Search for the cell housing the specified text and yield its (x, y) center coordinate. 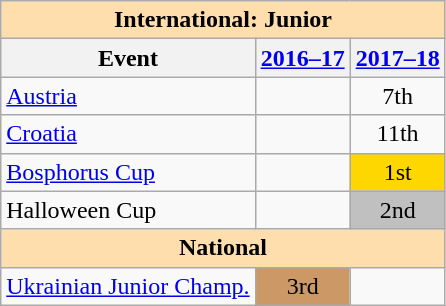
International: Junior (223, 20)
National (223, 248)
2017–18 (398, 58)
Event (128, 58)
1st (398, 172)
Ukrainian Junior Champ. (128, 286)
7th (398, 96)
2016–17 (302, 58)
2nd (398, 210)
11th (398, 134)
Halloween Cup (128, 210)
Croatia (128, 134)
3rd (302, 286)
Austria (128, 96)
Bosphorus Cup (128, 172)
